Scan for the cell matching the given text and deliver its (x, y) coordinate at center. 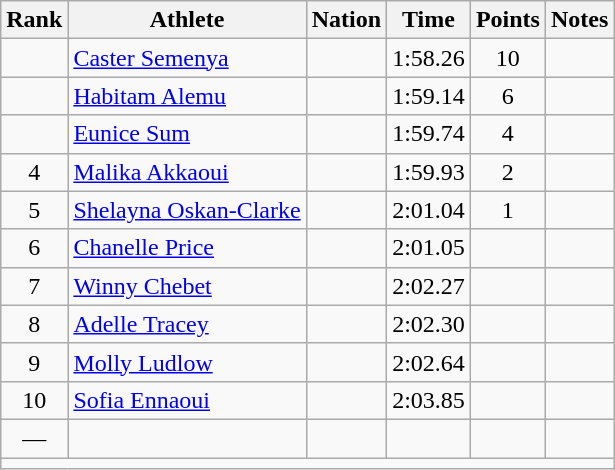
Habitam Alemu (187, 96)
Athlete (187, 20)
Time (429, 20)
Rank (34, 20)
2:02.64 (429, 362)
2:01.05 (429, 248)
Caster Semenya (187, 58)
— (34, 438)
Adelle Tracey (187, 324)
8 (34, 324)
1:59.14 (429, 96)
2:02.27 (429, 286)
1:59.93 (429, 172)
2:01.04 (429, 210)
9 (34, 362)
Chanelle Price (187, 248)
Shelayna Oskan-Clarke (187, 210)
2:03.85 (429, 400)
7 (34, 286)
Winny Chebet (187, 286)
Notes (579, 20)
5 (34, 210)
Nation (346, 20)
Sofia Ennaoui (187, 400)
1:58.26 (429, 58)
Molly Ludlow (187, 362)
2 (508, 172)
1:59.74 (429, 134)
2:02.30 (429, 324)
Points (508, 20)
1 (508, 210)
Eunice Sum (187, 134)
Malika Akkaoui (187, 172)
